Identify which cell holds the provided text, then report its (X, Y) central coordinate. 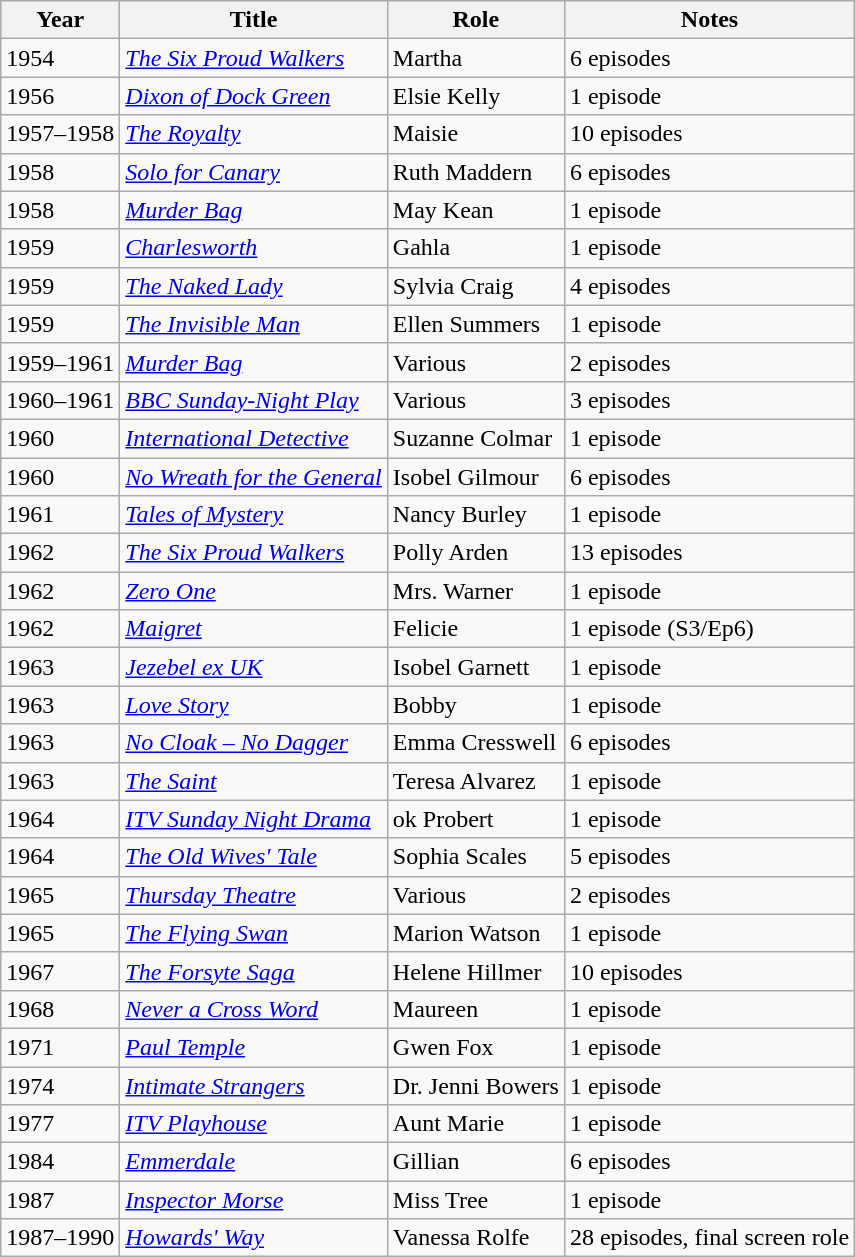
Never a Cross Word (254, 1009)
Intimate Strangers (254, 1085)
Sylvia Craig (476, 286)
1984 (60, 1162)
Polly Arden (476, 553)
Zero One (254, 591)
Emmerdale (254, 1162)
ITV Playhouse (254, 1124)
1960–1961 (60, 400)
Maisie (476, 134)
3 episodes (709, 400)
Dixon of Dock Green (254, 96)
International Detective (254, 438)
The Flying Swan (254, 933)
Howards' Way (254, 1238)
Vanessa Rolfe (476, 1238)
Mrs. Warner (476, 591)
Nancy Burley (476, 515)
1971 (60, 1047)
Emma Cresswell (476, 743)
1 episode (S3/Ep6) (709, 629)
Solo for Canary (254, 172)
Jezebel ex UK (254, 667)
1961 (60, 515)
Ruth Maddern (476, 172)
1968 (60, 1009)
The Old Wives' Tale (254, 857)
Gillian (476, 1162)
Role (476, 20)
Dr. Jenni Bowers (476, 1085)
1987–1990 (60, 1238)
Suzanne Colmar (476, 438)
No Cloak – No Dagger (254, 743)
Miss Tree (476, 1200)
1974 (60, 1085)
The Saint (254, 781)
Thursday Theatre (254, 895)
Paul Temple (254, 1047)
Teresa Alvarez (476, 781)
13 episodes (709, 553)
BBC Sunday-Night Play (254, 400)
Maigret (254, 629)
Helene Hillmer (476, 971)
Gahla (476, 248)
The Forsyte Saga (254, 971)
Maureen (476, 1009)
Inspector Morse (254, 1200)
The Royalty (254, 134)
Aunt Marie (476, 1124)
1959–1961 (60, 362)
1987 (60, 1200)
No Wreath for the General (254, 477)
Bobby (476, 705)
Isobel Gilmour (476, 477)
Felicie (476, 629)
1956 (60, 96)
Tales of Mystery (254, 515)
Martha (476, 58)
The Invisible Man (254, 324)
ITV Sunday Night Drama (254, 819)
Notes (709, 20)
5 episodes (709, 857)
1957–1958 (60, 134)
1967 (60, 971)
Gwen Fox (476, 1047)
1954 (60, 58)
Year (60, 20)
Elsie Kelly (476, 96)
1977 (60, 1124)
Isobel Garnett (476, 667)
Ellen Summers (476, 324)
The Naked Lady (254, 286)
4 episodes (709, 286)
Charlesworth (254, 248)
28 episodes, final screen role (709, 1238)
Sophia Scales (476, 857)
Title (254, 20)
Marion Watson (476, 933)
ok Probert (476, 819)
May Kean (476, 210)
Love Story (254, 705)
